Extract the [x, y] coordinate from the center of the cell holding the provided text.  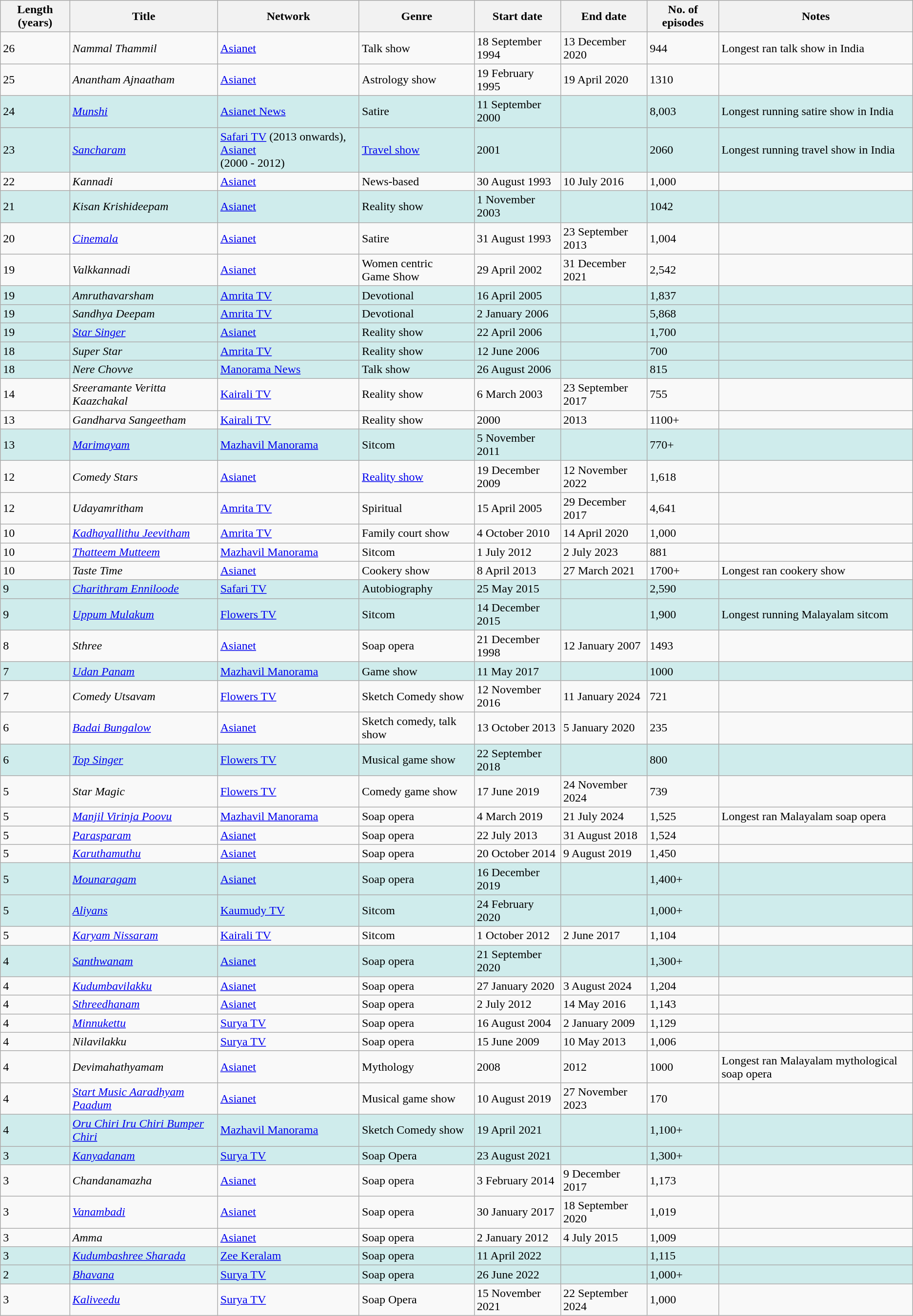
8 [35, 646]
Safari TV [288, 589]
1042 [683, 207]
18 September 1994 [517, 48]
Bhavana [143, 1275]
24 November 2024 [604, 792]
2 [35, 1275]
Manjil Virinja Poovu [143, 817]
Nilavilakku [143, 1041]
News-based [417, 181]
Oru Chiri Iru Chiri Bumper Chiri [143, 1130]
Star Singer [143, 332]
23 September 2017 [604, 395]
Start date [517, 17]
20 October 2014 [517, 854]
Genre [417, 17]
Comedy Utsavam [143, 696]
3 August 2024 [604, 986]
2 January 2006 [517, 314]
6 March 2003 [517, 395]
9 August 2019 [604, 854]
31 August 2018 [604, 835]
23 September 2013 [604, 238]
10 May 2013 [604, 1041]
Safari TV (2013 onwards), Asianet(2000 - 2012) [288, 150]
Women centricGame Show [417, 270]
815 [683, 370]
2060 [683, 150]
Udan Panam [143, 671]
Longest running Malayalam sitcom [815, 614]
Longest running satire show in India [815, 111]
Thatteem Mutteem [143, 552]
Nammal Thammil [143, 48]
Kudumbashree Sharada [143, 1256]
14 April 2020 [604, 533]
14 May 2016 [604, 1004]
19 December 2009 [517, 477]
4 October 2010 [517, 533]
22 September 2024 [604, 1300]
19 April 2020 [604, 80]
12 June 2006 [517, 351]
Chandanamazha [143, 1181]
14 December 2015 [517, 614]
2 January 2012 [517, 1237]
Charithram Enniloode [143, 589]
Longest ran cookery show [815, 570]
Sancharam [143, 150]
Sreeramante Veritta Kaazchakal [143, 395]
1,129 [683, 1023]
Longest ran talk show in India [815, 48]
Kaumudy TV [288, 911]
2,590 [683, 589]
Longest ran Malayalam soap opera [815, 817]
Asianet News [288, 111]
26 June 2022 [517, 1275]
22 July 2013 [517, 835]
1 October 2012 [517, 936]
Super Star [143, 351]
11 April 2022 [517, 1256]
800 [683, 760]
Marimayam [143, 445]
Vanambadi [143, 1212]
11 January 2024 [604, 696]
10 July 2016 [604, 181]
8 April 2013 [517, 570]
No. of episodes [683, 17]
1,009 [683, 1237]
Mythology [417, 1067]
4 March 2019 [517, 817]
2,542 [683, 270]
1,204 [683, 986]
29 April 2002 [517, 270]
Network [288, 17]
Length (years) [35, 17]
Longest ran Malayalam mythological soap opera [815, 1067]
Anantham Ajnaatham [143, 80]
24 February 2020 [517, 911]
Sthreedhanam [143, 1004]
31 August 1993 [517, 238]
721 [683, 696]
19 April 2021 [517, 1130]
Amruthavarsham [143, 295]
1,143 [683, 1004]
Sketch comedy, talk show [417, 727]
10 August 2019 [517, 1098]
Parasparam [143, 835]
700 [683, 351]
944 [683, 48]
Taste Time [143, 570]
Cinemala [143, 238]
12 November 2016 [517, 696]
14 [35, 395]
15 November 2021 [517, 1300]
21 July 2024 [604, 817]
Sandhya Deepam [143, 314]
Title [143, 17]
19 February 1995 [517, 80]
2000 [517, 420]
15 April 2005 [517, 508]
Travel show [417, 150]
Astrology show [417, 80]
2001 [517, 150]
Family court show [417, 533]
3 February 2014 [517, 1181]
31 December 2021 [604, 270]
23 August 2021 [517, 1155]
1,524 [683, 835]
16 December 2019 [517, 879]
1 November 2003 [517, 207]
Comedy game show [417, 792]
1,700 [683, 332]
22 April 2006 [517, 332]
17 June 2019 [517, 792]
2 June 2017 [604, 936]
Kannadi [143, 181]
21 September 2020 [517, 961]
2 July 2012 [517, 1004]
20 [35, 238]
5,868 [683, 314]
2 January 2009 [604, 1023]
27 March 2021 [604, 570]
25 May 2015 [517, 589]
1100+ [683, 420]
2013 [604, 420]
9 December 2017 [604, 1181]
1493 [683, 646]
8,003 [683, 111]
235 [683, 727]
Amma [143, 1237]
Start Music Aaradhyam Paadum [143, 1098]
13 October 2013 [517, 727]
Kudumbavilakku [143, 986]
22 [35, 181]
12 November 2022 [604, 477]
Kadhayallithu Jeevitham [143, 533]
15 June 2009 [517, 1041]
1,104 [683, 936]
Aliyans [143, 911]
26 [35, 48]
1,100+ [683, 1130]
1,618 [683, 477]
1,837 [683, 295]
Cookery show [417, 570]
Udayamritham [143, 508]
End date [604, 17]
1310 [683, 80]
Karyam Nissaram [143, 936]
2 July 2023 [604, 552]
27 November 2023 [604, 1098]
1,115 [683, 1256]
18 September 2020 [604, 1212]
Gandharva Sangeetham [143, 420]
Devimahathyamam [143, 1067]
30 August 1993 [517, 181]
1,173 [683, 1181]
Autobiography [417, 589]
Minnukettu [143, 1023]
11 September 2000 [517, 111]
1,525 [683, 817]
Sthree [143, 646]
4 July 2015 [604, 1237]
Zee Keralam [288, 1256]
23 [35, 150]
Badai Bungalow [143, 727]
Kisan Krishideepam [143, 207]
Manorama News [288, 370]
2012 [604, 1067]
Nere Chovve [143, 370]
27 January 2020 [517, 986]
25 [35, 80]
13 December 2020 [604, 48]
1700+ [683, 570]
881 [683, 552]
26 August 2006 [517, 370]
16 April 2005 [517, 295]
24 [35, 111]
Star Magic [143, 792]
Comedy Stars [143, 477]
Spiritual [417, 508]
739 [683, 792]
Mounaragam [143, 879]
30 January 2017 [517, 1212]
Longest running travel show in India [815, 150]
Kanyadanam [143, 1155]
1 July 2012 [517, 552]
1,450 [683, 854]
1,400+ [683, 879]
755 [683, 395]
Top Singer [143, 760]
Munshi [143, 111]
4,641 [683, 508]
21 December 1998 [517, 646]
11 May 2017 [517, 671]
5 November 2011 [517, 445]
29 December 2017 [604, 508]
Uppum Mulakum [143, 614]
770+ [683, 445]
5 January 2020 [604, 727]
22 September 2018 [517, 760]
16 August 2004 [517, 1023]
Kaliveedu [143, 1300]
1,006 [683, 1041]
Karuthamuthu [143, 854]
1,004 [683, 238]
Game show [417, 671]
1,019 [683, 1212]
12 January 2007 [604, 646]
2008 [517, 1067]
Valkkannadi [143, 270]
1,900 [683, 614]
Notes [815, 17]
170 [683, 1098]
21 [35, 207]
Santhwanam [143, 961]
